Detect which cell encompasses the target text, then output its [X, Y] center coordinate. 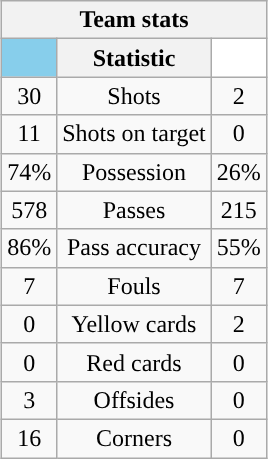
Offsides [134, 400]
Yellow cards [134, 324]
26% [238, 172]
16 [30, 438]
30 [30, 96]
Red cards [134, 362]
Statistic [134, 58]
Pass accuracy [134, 248]
578 [30, 210]
11 [30, 134]
55% [238, 248]
Fouls [134, 286]
74% [30, 172]
Corners [134, 438]
215 [238, 210]
3 [30, 400]
Shots on target [134, 134]
86% [30, 248]
Team stats [134, 20]
Passes [134, 210]
Shots [134, 96]
Possession [134, 172]
